Output the [X, Y] coordinate of the center of the cell containing the given text.  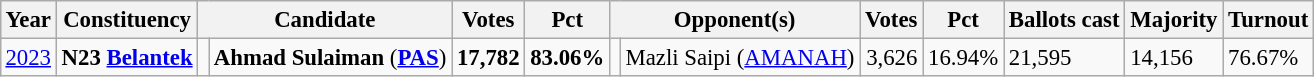
Mazli Saipi (AMANAH) [740, 57]
Ahmad Sulaiman (PAS) [330, 57]
Ballots cast [1064, 20]
Majority [1174, 20]
83.06% [568, 57]
Constituency [127, 20]
Year [28, 20]
Opponent(s) [735, 20]
17,782 [488, 57]
Turnout [1268, 20]
21,595 [1064, 57]
14,156 [1174, 57]
Candidate [325, 20]
N23 Belantek [127, 57]
16.94% [964, 57]
3,626 [892, 57]
76.67% [1268, 57]
2023 [28, 57]
